Capture the cell that displays the provided text and extract its [X, Y] central coordinate. 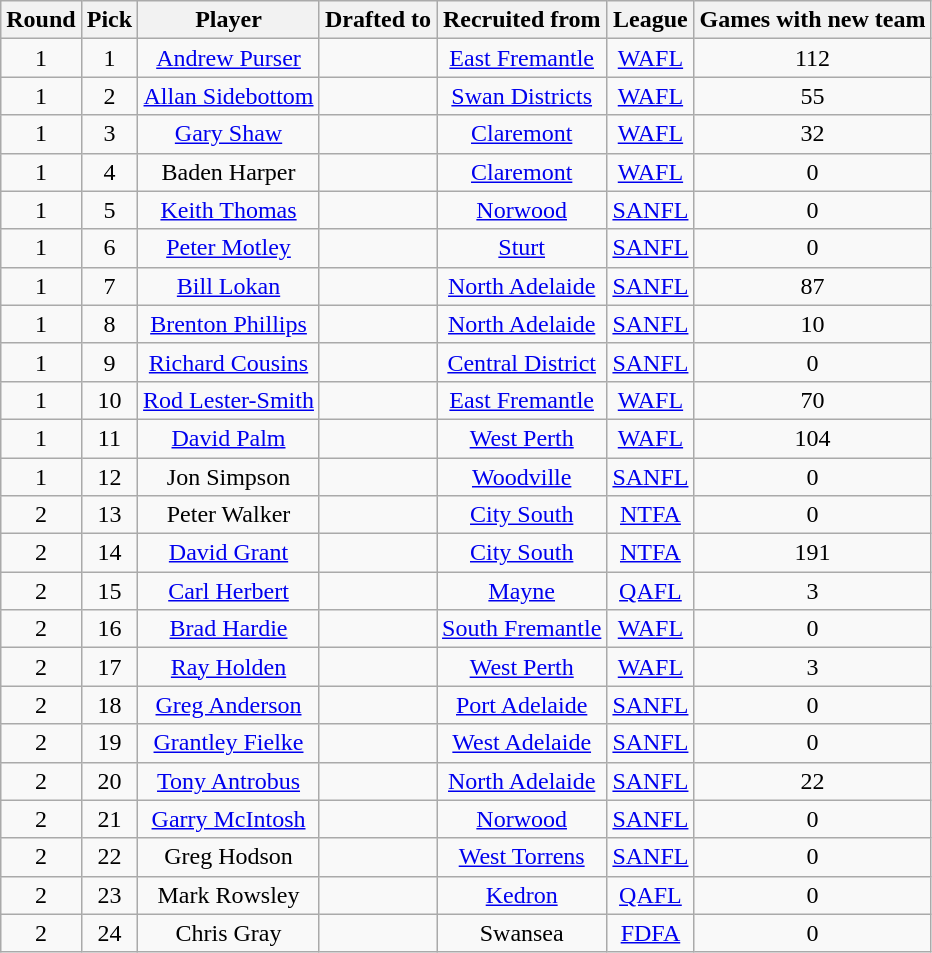
Games with new team [812, 20]
West Adelaide [521, 743]
191 [812, 553]
Andrew Purser [229, 58]
West Torrens [521, 857]
League [650, 20]
112 [812, 58]
4 [109, 172]
7 [109, 286]
Jon Simpson [229, 477]
Woodville [521, 477]
20 [109, 781]
Garry McIntosh [229, 819]
Swansea [521, 933]
Brad Hardie [229, 629]
Mayne [521, 591]
16 [109, 629]
Drafted to [378, 20]
Rod Lester-Smith [229, 400]
Tony Antrobus [229, 781]
32 [812, 134]
Swan Districts [521, 96]
Player [229, 20]
David Palm [229, 438]
Sturt [521, 248]
South Fremantle [521, 629]
Round [41, 20]
Brenton Phillips [229, 324]
8 [109, 324]
Grantley Fielke [229, 743]
Peter Walker [229, 515]
6 [109, 248]
11 [109, 438]
23 [109, 895]
Kedron [521, 895]
5 [109, 210]
87 [812, 286]
Port Adelaide [521, 705]
David Grant [229, 553]
Greg Hodson [229, 857]
Recruited from [521, 20]
Mark Rowsley [229, 895]
Baden Harper [229, 172]
14 [109, 553]
FDFA [650, 933]
55 [812, 96]
Central District [521, 362]
24 [109, 933]
21 [109, 819]
13 [109, 515]
12 [109, 477]
9 [109, 362]
19 [109, 743]
15 [109, 591]
Carl Herbert [229, 591]
17 [109, 667]
Bill Lokan [229, 286]
Ray Holden [229, 667]
Pick [109, 20]
Richard Cousins [229, 362]
Peter Motley [229, 248]
18 [109, 705]
Keith Thomas [229, 210]
Allan Sidebottom [229, 96]
Chris Gray [229, 933]
70 [812, 400]
Gary Shaw [229, 134]
Greg Anderson [229, 705]
104 [812, 438]
